Scan for the cell matching the given text and deliver its (X, Y) coordinate at center. 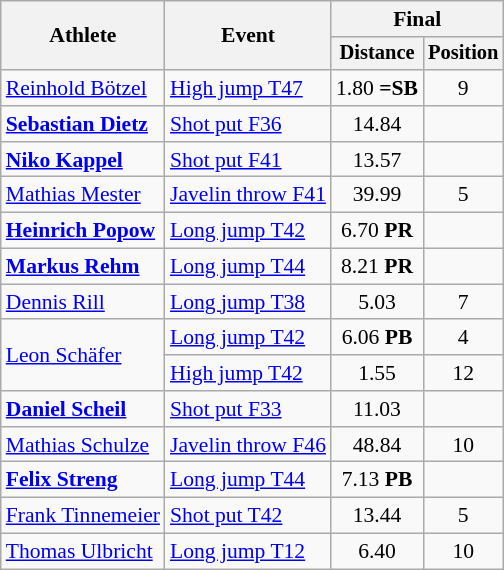
Leon Schäfer (83, 356)
6.70 PR (377, 231)
4 (463, 338)
14.84 (377, 124)
Mathias Mester (83, 195)
13.57 (377, 160)
Daniel Scheil (83, 409)
13.44 (377, 516)
5.03 (377, 302)
Reinhold Bötzel (83, 88)
39.99 (377, 195)
Javelin throw F41 (248, 195)
Shot put F36 (248, 124)
Niko Kappel (83, 160)
48.84 (377, 445)
Shot put F41 (248, 160)
High jump T42 (248, 373)
Felix Streng (83, 480)
7 (463, 302)
Heinrich Popow (83, 231)
6.06 PB (377, 338)
Long jump T38 (248, 302)
Sebastian Dietz (83, 124)
High jump T47 (248, 88)
Shot put T42 (248, 516)
Distance (377, 54)
Final (417, 19)
Mathias Schulze (83, 445)
Long jump T12 (248, 552)
7.13 PB (377, 480)
Frank Tinnemeier (83, 516)
1.55 (377, 373)
Dennis Rill (83, 302)
8.21 PR (377, 267)
Athlete (83, 36)
Position (463, 54)
Event (248, 36)
Markus Rehm (83, 267)
Shot put F33 (248, 409)
11.03 (377, 409)
1.80 =SB (377, 88)
Javelin throw F46 (248, 445)
Thomas Ulbricht (83, 552)
12 (463, 373)
6.40 (377, 552)
9 (463, 88)
